From the cell containing the given text, extract its center point as (x, y) coordinate. 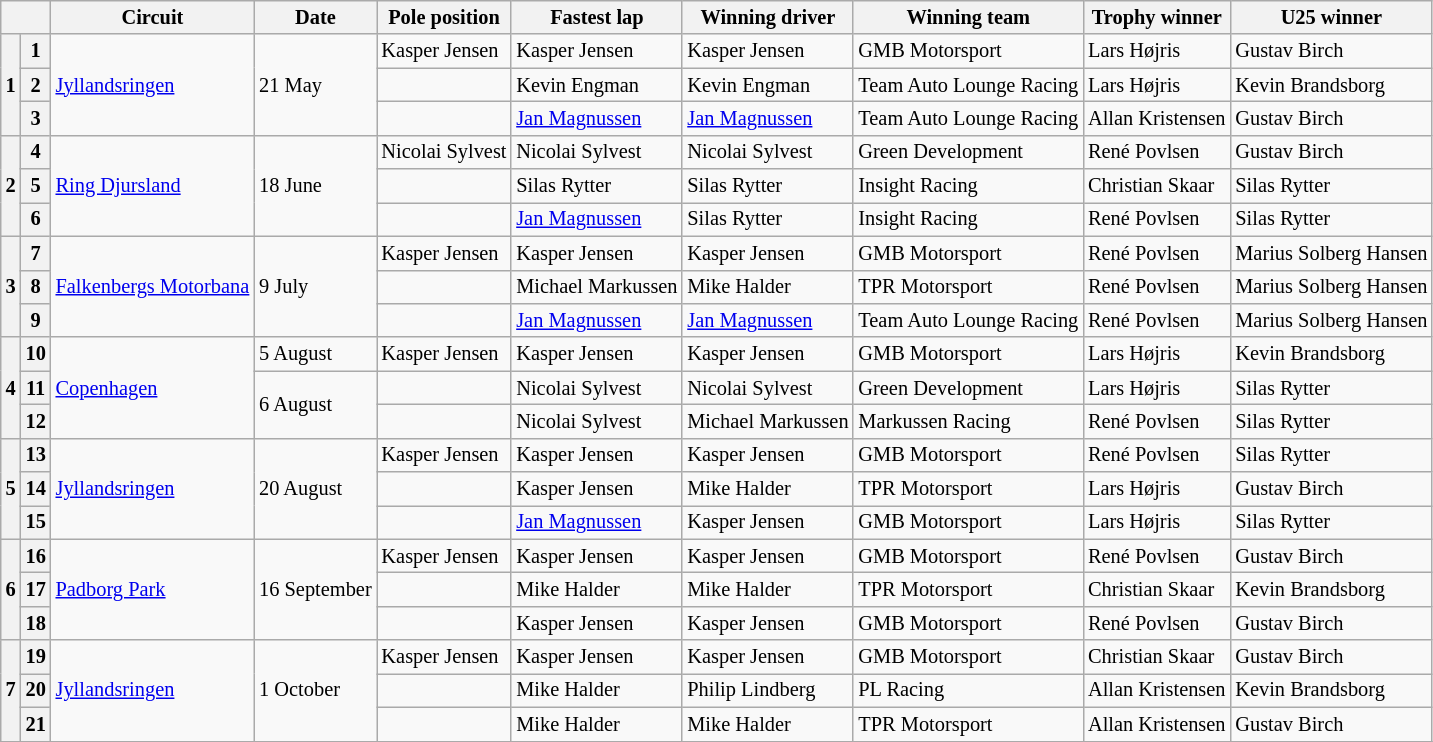
Copenhagen (153, 388)
21 May (315, 84)
18 (36, 623)
12 (36, 421)
18 June (315, 186)
Markussen Racing (968, 421)
Padborg Park (153, 590)
9 July (315, 286)
16 September (315, 590)
20 August (315, 488)
Fastest lap (596, 17)
PL Racing (968, 690)
Ring Djursland (153, 186)
13 (36, 455)
6 August (315, 404)
Winning driver (768, 17)
U25 winner (1331, 17)
14 (36, 489)
Winning team (968, 17)
20 (36, 690)
Circuit (153, 17)
9 (36, 320)
1 October (315, 690)
Trophy winner (1156, 17)
8 (36, 287)
10 (36, 354)
Date (315, 17)
17 (36, 589)
16 (36, 556)
19 (36, 657)
15 (36, 522)
11 (36, 388)
Pole position (444, 17)
5 August (315, 354)
Falkenbergs Motorbana (153, 286)
21 (36, 724)
Philip Lindberg (768, 690)
